Extract the [X, Y] coordinate from the center of the cell holding the provided text.  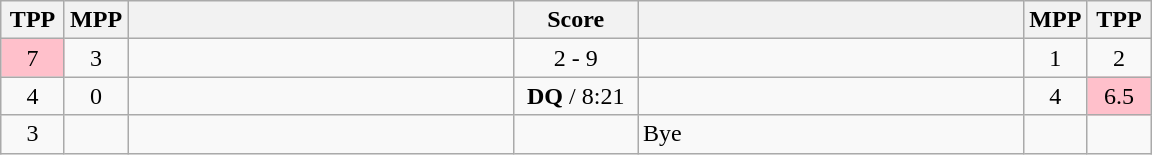
6.5 [1119, 96]
2 - 9 [576, 58]
0 [96, 96]
Bye [831, 134]
2 [1119, 58]
Score [576, 20]
DQ / 8:21 [576, 96]
7 [33, 58]
1 [1056, 58]
